Locate the cell with the specified text and output its (X, Y) center coordinate. 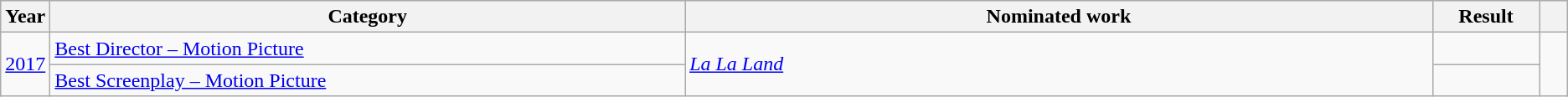
Result (1486, 17)
Year (25, 17)
Best Screenplay – Motion Picture (368, 80)
Category (368, 17)
Nominated work (1059, 17)
La La Land (1059, 64)
Best Director – Motion Picture (368, 48)
2017 (25, 64)
